Extract the [X, Y] coordinate from the center of the cell holding the provided text.  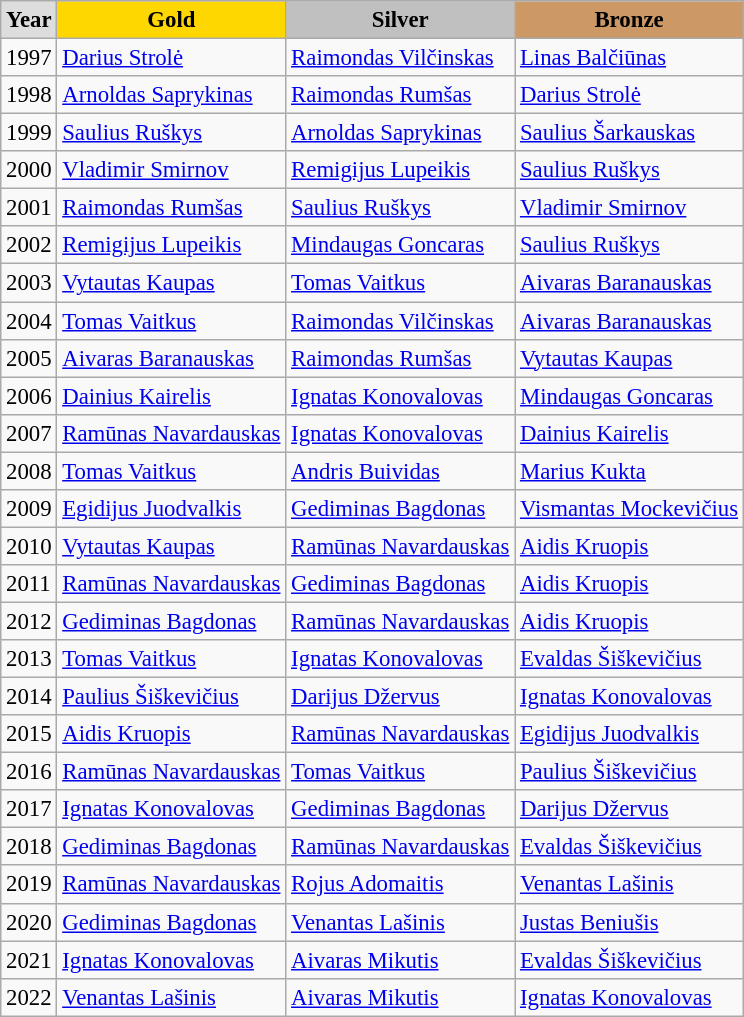
2015 [29, 734]
Marius Kukta [630, 471]
2010 [29, 546]
Saulius Šarkauskas [630, 133]
2004 [29, 321]
2011 [29, 584]
2013 [29, 659]
1998 [29, 95]
1999 [29, 133]
2019 [29, 885]
Rojus Adomaitis [400, 885]
Justas Beniušis [630, 922]
Vismantas Mockevičius [630, 509]
Bronze [630, 20]
Year [29, 20]
Andris Buividas [400, 471]
2007 [29, 433]
2018 [29, 847]
Gold [172, 20]
2001 [29, 208]
Linas Balčiūnas [630, 58]
2021 [29, 960]
2014 [29, 697]
2020 [29, 922]
2002 [29, 245]
2005 [29, 358]
Silver [400, 20]
1997 [29, 58]
2016 [29, 772]
2008 [29, 471]
2012 [29, 621]
2009 [29, 509]
2006 [29, 396]
2003 [29, 283]
2017 [29, 809]
2000 [29, 170]
2022 [29, 997]
